Locate the cell with the specified text and output its [X, Y] center coordinate. 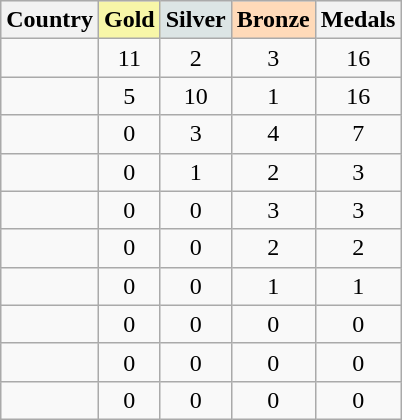
4 [273, 134]
Silver [196, 20]
10 [196, 96]
11 [129, 58]
Gold [129, 20]
Medals [358, 20]
5 [129, 96]
Country [50, 20]
7 [358, 134]
Bronze [273, 20]
